Return the [X, Y] coordinate for the center point of the cell that contains the specified text.  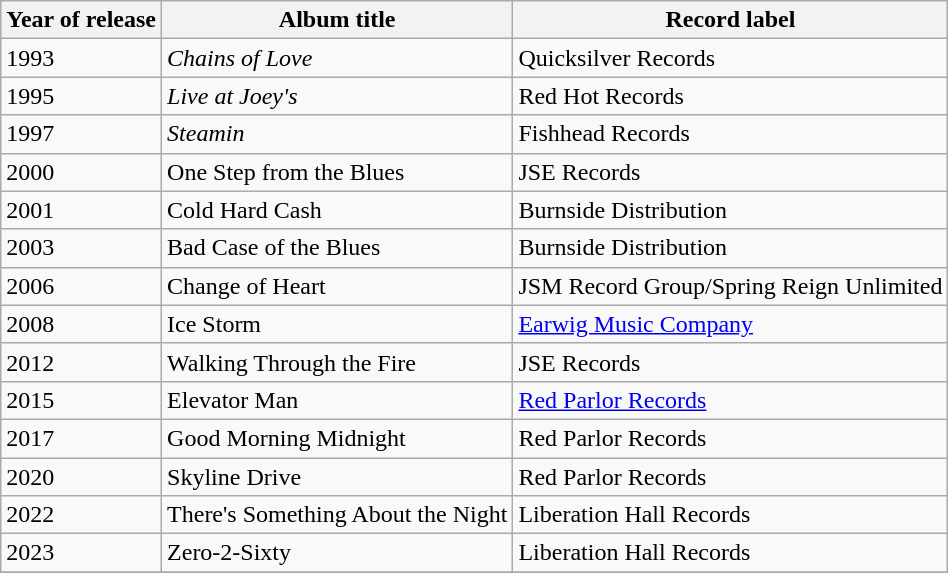
Record label [730, 20]
Skyline Drive [338, 477]
Bad Case of the Blues [338, 248]
1995 [82, 96]
Album title [338, 20]
2008 [82, 324]
Chains of Love [338, 58]
2012 [82, 362]
2022 [82, 515]
Year of release [82, 20]
Good Morning Midnight [338, 438]
Zero-2-Sixty [338, 553]
Earwig Music Company [730, 324]
Live at Joey's [338, 96]
2003 [82, 248]
2020 [82, 477]
JSM Record Group/Spring Reign Unlimited [730, 286]
2001 [82, 210]
Cold Hard Cash [338, 210]
2015 [82, 400]
Change of Heart [338, 286]
One Step from the Blues [338, 172]
Ice Storm [338, 324]
Red Hot Records [730, 96]
2017 [82, 438]
2023 [82, 553]
1997 [82, 134]
Quicksilver Records [730, 58]
Walking Through the Fire [338, 362]
2006 [82, 286]
Elevator Man [338, 400]
There's Something About the Night [338, 515]
2000 [82, 172]
1993 [82, 58]
Steamin [338, 134]
Fishhead Records [730, 134]
